Capture the cell that displays the provided text and extract its (X, Y) central coordinate. 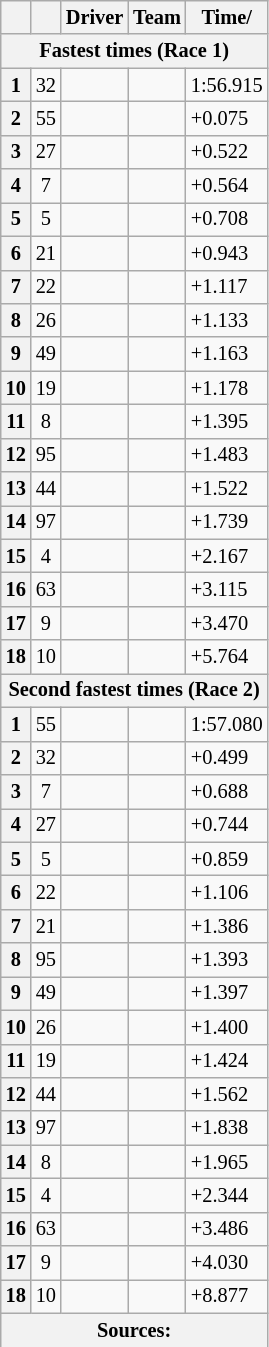
Second fastest times (Race 2) (134, 690)
+2.167 (227, 556)
Sources: (134, 1330)
+3.115 (227, 589)
+0.499 (227, 758)
+1.400 (227, 1027)
+1.424 (227, 1061)
1:57.080 (227, 724)
+2.344 (227, 1195)
+0.744 (227, 825)
+1.483 (227, 455)
+5.764 (227, 657)
+4.030 (227, 1263)
Fastest times (Race 1) (134, 51)
Time/ (227, 17)
+1.133 (227, 320)
+1.178 (227, 388)
+1.739 (227, 522)
+1.106 (227, 892)
+1.395 (227, 421)
+1.393 (227, 960)
+8.877 (227, 1296)
Driver (94, 17)
+1.386 (227, 926)
+0.564 (227, 186)
+3.470 (227, 623)
+0.522 (227, 152)
+0.708 (227, 219)
+1.522 (227, 489)
+1.838 (227, 1128)
+1.163 (227, 354)
+1.965 (227, 1162)
+1.562 (227, 1094)
Team (157, 17)
+0.943 (227, 253)
+3.486 (227, 1229)
1:56.915 (227, 85)
+1.397 (227, 993)
+0.859 (227, 859)
+1.117 (227, 287)
+0.688 (227, 791)
+0.075 (227, 118)
